Return [X, Y] of the center of cell containing provided text 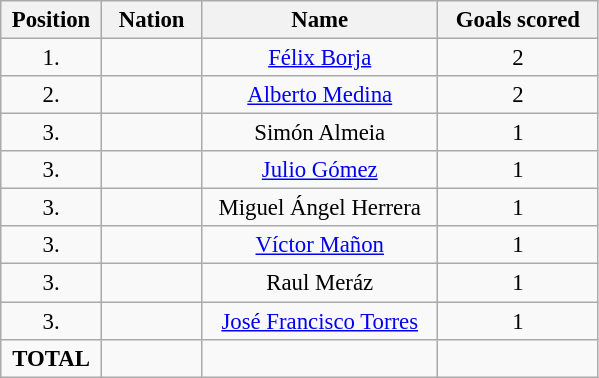
Félix Borja [320, 58]
Simón Almeia [320, 133]
Position [52, 20]
Goals scored [518, 20]
Víctor Mañon [320, 245]
Julio Gómez [320, 170]
Nation [152, 20]
José Francisco Torres [320, 321]
Alberto Medina [320, 95]
1. [52, 58]
TOTAL [52, 358]
Raul Meráz [320, 283]
Miguel Ángel Herrera [320, 208]
Name [320, 20]
2. [52, 95]
